Extract the (X, Y) coordinate from the center of the cell holding the provided text.  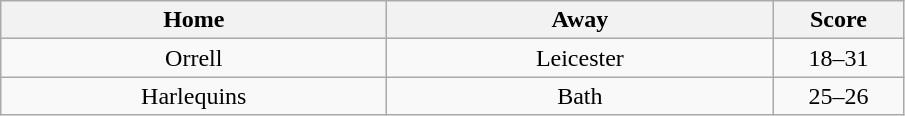
Leicester (580, 58)
Orrell (194, 58)
Away (580, 20)
18–31 (838, 58)
25–26 (838, 96)
Score (838, 20)
Harlequins (194, 96)
Bath (580, 96)
Home (194, 20)
